Provide the (X, Y) coordinate of the cell's center where the given text is located.  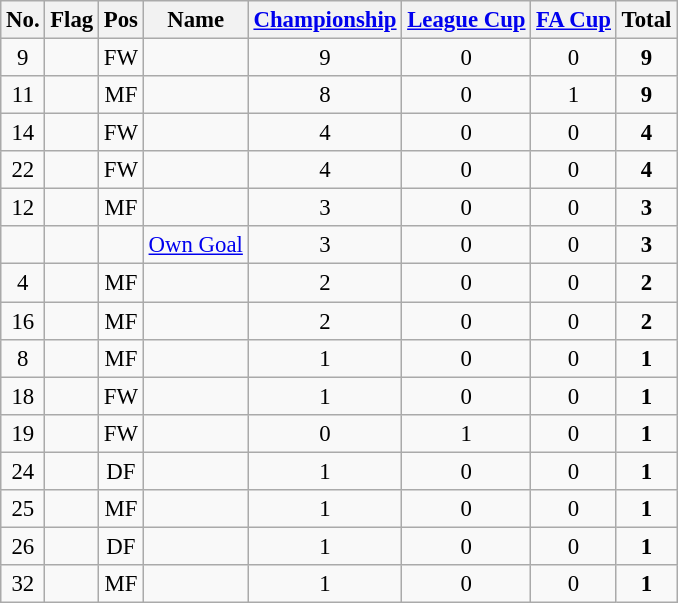
25 (23, 509)
Own Goal (196, 245)
11 (23, 95)
Flag (72, 20)
14 (23, 133)
24 (23, 471)
22 (23, 170)
26 (23, 546)
32 (23, 584)
Pos (122, 20)
League Cup (466, 20)
Championship (325, 20)
FA Cup (574, 20)
16 (23, 321)
18 (23, 396)
Name (196, 20)
No. (23, 20)
19 (23, 433)
Total (646, 20)
12 (23, 208)
